Output the [x, y] coordinate of the center of the cell containing the given text.  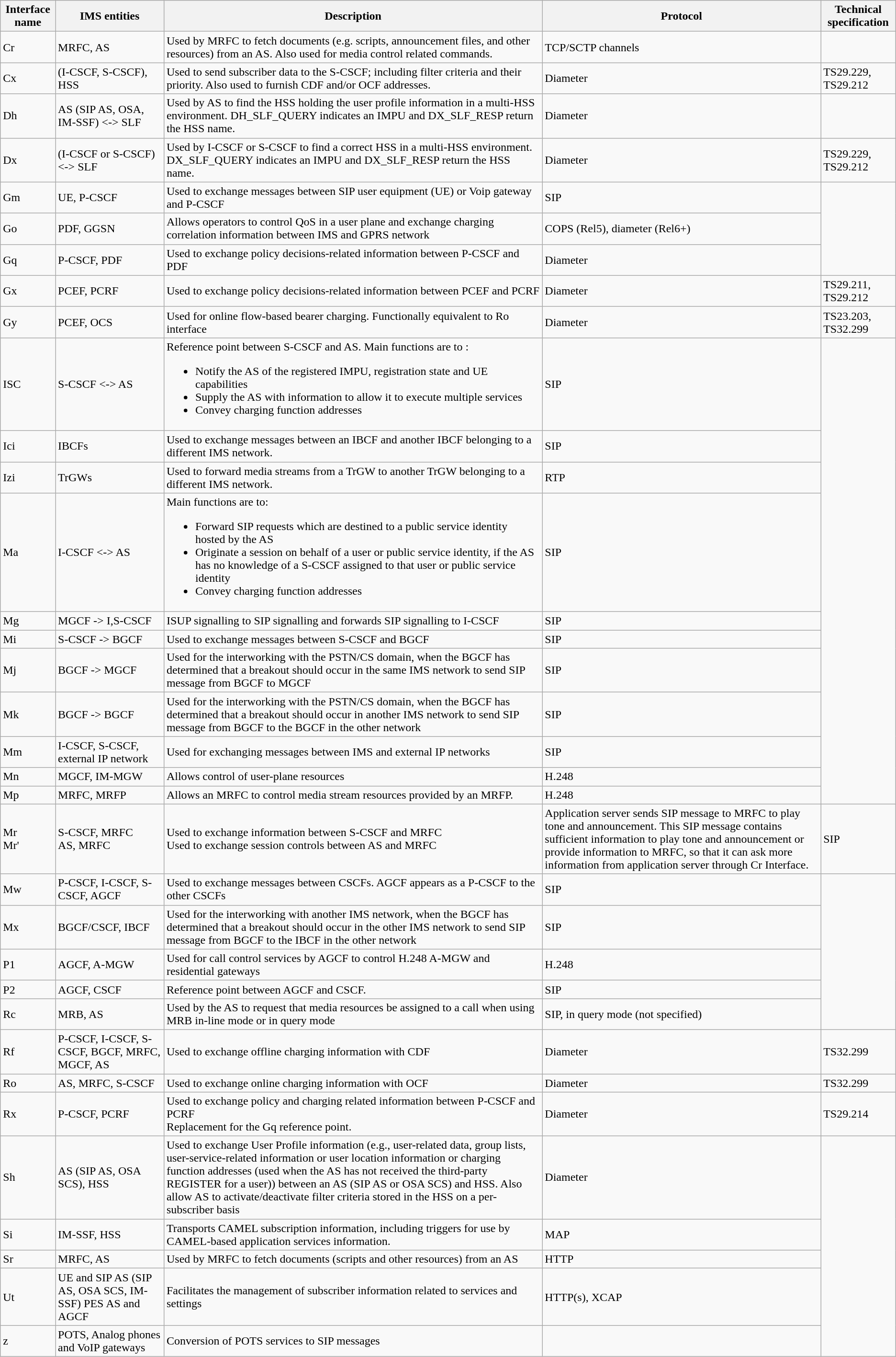
Sr [28, 1259]
Ut [28, 1297]
IM-SSF, HSS [110, 1234]
Description [353, 16]
IMS entities [110, 16]
Used to send subscriber data to the S-CSCF; including filter criteria and their priority. Also used to furnish CDF and/or OCF addresses. [353, 79]
Used to exchange messages between CSCFs. AGCF appears as a P-CSCF to the other CSCFs [353, 890]
(I-CSCF, S-CSCF), HSS [110, 79]
Gq [28, 260]
MAP [682, 1234]
Gx [28, 291]
MGCF -> I,S-CSCF [110, 621]
Used by MRFC to fetch documents (e.g. scripts, announcement files, and other resources) from an AS. Also used for media control related commands. [353, 47]
TS29.211, TS29.212 [859, 291]
TCP/SCTP channels [682, 47]
AS (SIP AS, OSA, IM-SSF) <-> SLF [110, 116]
Dh [28, 116]
Used for call control services by AGCF to control H.248 A-MGW and residential gateways [353, 964]
RTP [682, 477]
z [28, 1341]
Gm [28, 197]
Allows an MRFC to control media stream resources provided by an MRFP. [353, 795]
SIP, in query mode (not specified) [682, 1014]
Used to exchange messages between S-CSCF and BGCF [353, 639]
Mp [28, 795]
Used to forward media streams from a TrGW to another TrGW belonging to a different IMS network. [353, 477]
Used for online flow-based bearer charging. Functionally equivalent to Ro interface [353, 322]
Transports CAMEL subscription information, including triggers for use by CAMEL-based application services information. [353, 1234]
AS, MRFC, S-CSCF [110, 1083]
Used to exchange information between S-CSCF and MRFCUsed to exchange session controls between AS and MRFC [353, 839]
ISC [28, 384]
Sh [28, 1178]
Used to exchange policy and charging related information between P-CSCF and PCRFReplacement for the Gq reference point. [353, 1114]
Reference point between AGCF and CSCF. [353, 989]
P-CSCF, I-CSCF, S-CSCF, AGCF [110, 890]
Go [28, 229]
Mm [28, 752]
(I-CSCF or S-CSCF) <-> SLF [110, 160]
Ro [28, 1083]
UE and SIP AS (SIP AS, OSA SCS, IM-SSF) PES AS and AGCF [110, 1297]
S-CSCF -> BGCF [110, 639]
Interface name [28, 16]
I-CSCF <-> AS [110, 553]
Dx [28, 160]
HTTP [682, 1259]
TS29.214 [859, 1114]
BGCF -> BGCF [110, 714]
MrMr' [28, 839]
Mj [28, 670]
COPS (Rel5), diameter (Rel6+) [682, 229]
PCEF, PCRF [110, 291]
AGCF, CSCF [110, 989]
Mk [28, 714]
MRFC, MRFP [110, 795]
Allows control of user-plane resources [353, 777]
AS (SIP AS, OSA SCS), HSS [110, 1178]
Used to exchange offline charging information with CDF [353, 1052]
Conversion of POTS services to SIP messages [353, 1341]
Mx [28, 927]
Used to exchange online charging information with OCF [353, 1083]
TS23.203, TS32.299 [859, 322]
Allows operators to control QoS in a user plane and exchange charging correlation information between IMS and GPRS network [353, 229]
S-CSCF <-> AS [110, 384]
Gy [28, 322]
UE, P-CSCF [110, 197]
Si [28, 1234]
BGCF/CSCF, IBCF [110, 927]
IBCFs [110, 446]
AGCF, A-MGW [110, 964]
POTS, Analog phones and VoIP gateways [110, 1341]
Facilitates the management of subscriber information related to services and settings [353, 1297]
Rf [28, 1052]
HTTP(s), XCAP [682, 1297]
Used by MRFC to fetch documents (scripts and other resources) from an AS [353, 1259]
ISUP signalling to SIP signalling and forwards SIP signalling to I-CSCF [353, 621]
Mn [28, 777]
P-CSCF, I-CSCF, S-CSCF, BGCF, MRFC, MGCF, AS [110, 1052]
Rx [28, 1114]
MRB, AS [110, 1014]
Used by I-CSCF or S-CSCF to find a correct HSS in a multi-HSS environment. DX_SLF_QUERY indicates an IMPU and DX_SLF_RESP return the HSS name. [353, 160]
Mw [28, 890]
P1 [28, 964]
Used to exchange policy decisions-related information between P-CSCF and PDF [353, 260]
P2 [28, 989]
MGCF, IM-MGW [110, 777]
PDF, GGSN [110, 229]
Mg [28, 621]
Used to exchange messages between an IBCF and another IBCF belonging to a different IMS network. [353, 446]
Technical specification [859, 16]
Cx [28, 79]
Mi [28, 639]
BGCF -> MGCF [110, 670]
PCEF, OCS [110, 322]
TrGWs [110, 477]
Ma [28, 553]
Used to exchange policy decisions-related information between PCEF and PCRF [353, 291]
Rc [28, 1014]
Cr [28, 47]
Ici [28, 446]
Izi [28, 477]
P-CSCF, PCRF [110, 1114]
P-CSCF, PDF [110, 260]
S-CSCF, MRFCAS, MRFC [110, 839]
Used for exchanging messages between IMS and external IP networks [353, 752]
Protocol [682, 16]
I-CSCF, S-CSCF, external IP network [110, 752]
Used to exchange messages between SIP user equipment (UE) or Voip gateway and P-CSCF [353, 197]
Used by the AS to request that media resources be assigned to a call when using MRB in-line mode or in query mode [353, 1014]
